Return (x, y) of the center of cell containing provided text 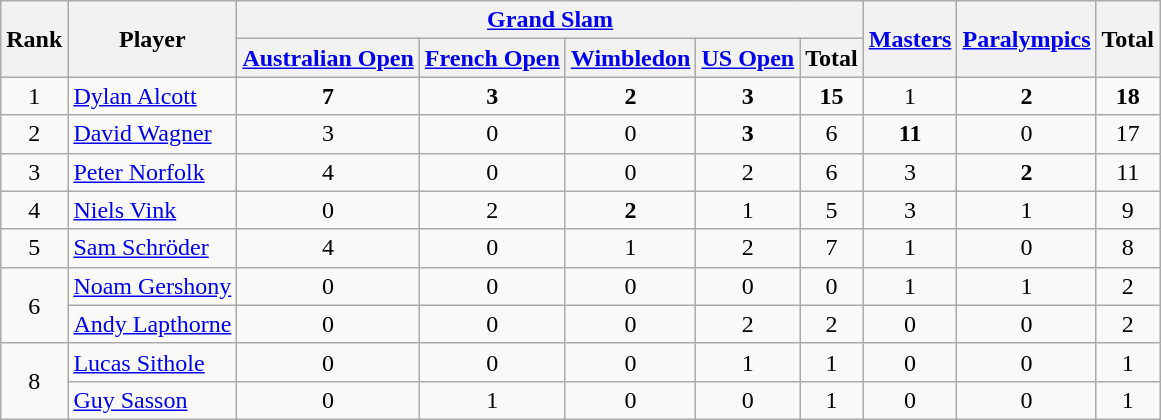
Lucas Sithole (152, 362)
15 (832, 96)
18 (1128, 96)
Paralympics (1026, 39)
Rank (34, 39)
Peter Norfolk (152, 172)
Guy Sasson (152, 400)
17 (1128, 134)
Niels Vink (152, 210)
Sam Schröder (152, 248)
Andy Lapthorne (152, 324)
David Wagner (152, 134)
9 (1128, 210)
Australian Open (328, 58)
Masters (910, 39)
French Open (492, 58)
Noam Gershony (152, 286)
Dylan Alcott (152, 96)
Wimbledon (630, 58)
Grand Slam (550, 20)
US Open (748, 58)
Player (152, 39)
